Identify which cell holds the provided text, then report its [X, Y] central coordinate. 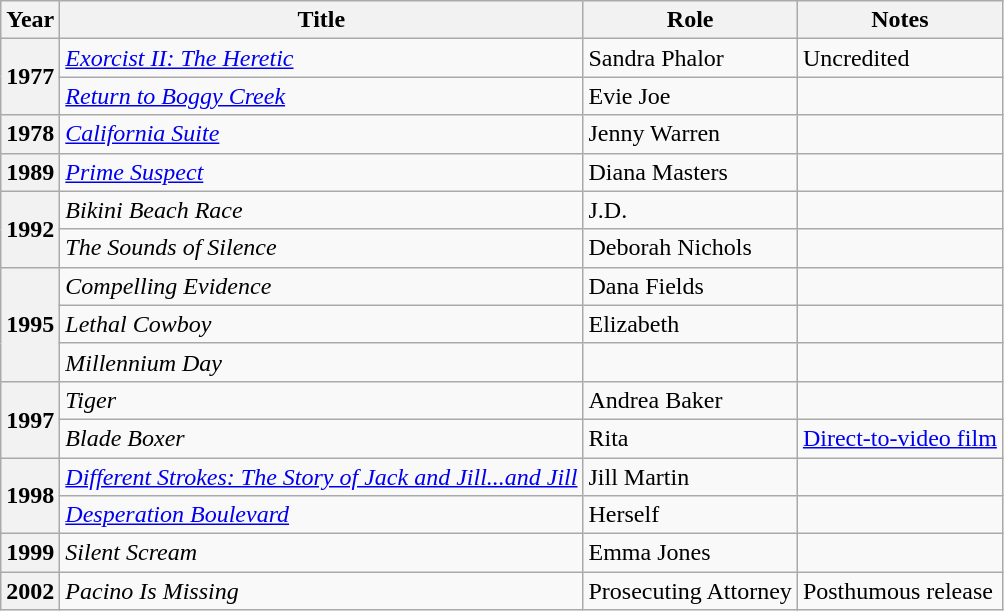
Pacino Is Missing [322, 591]
Tiger [322, 400]
1998 [30, 496]
1989 [30, 172]
Evie Joe [690, 96]
2002 [30, 591]
Emma Jones [690, 553]
Desperation Boulevard [322, 515]
Lethal Cowboy [322, 324]
Jill Martin [690, 477]
1978 [30, 134]
Bikini Beach Race [322, 210]
Different Strokes: The Story of Jack and Jill...and Jill [322, 477]
Posthumous release [900, 591]
California Suite [322, 134]
Role [690, 20]
Diana Masters [690, 172]
Herself [690, 515]
Compelling Evidence [322, 286]
Deborah Nichols [690, 248]
J.D. [690, 210]
Jenny Warren [690, 134]
Andrea Baker [690, 400]
Exorcist II: The Heretic [322, 58]
Prosecuting Attorney [690, 591]
1999 [30, 553]
Notes [900, 20]
1997 [30, 419]
Millennium Day [322, 362]
Sandra Phalor [690, 58]
1992 [30, 229]
Prime Suspect [322, 172]
Return to Boggy Creek [322, 96]
Direct-to-video film [900, 438]
Uncredited [900, 58]
1995 [30, 324]
Title [322, 20]
Silent Scream [322, 553]
The Sounds of Silence [322, 248]
Dana Fields [690, 286]
Rita [690, 438]
Year [30, 20]
1977 [30, 77]
Elizabeth [690, 324]
Blade Boxer [322, 438]
